Identify which cell holds the provided text, then report its [x, y] central coordinate. 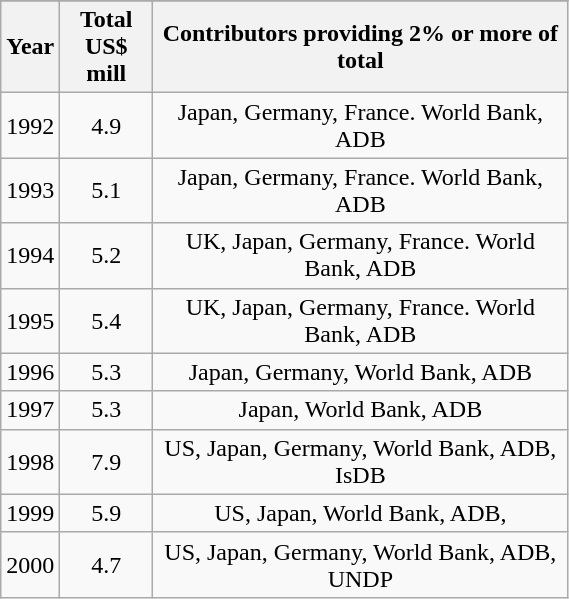
US, Japan, Germany, World Bank, ADB, IsDB [360, 462]
1994 [30, 256]
US, Japan, Germany, World Bank, ADB, UNDP [360, 564]
7.9 [106, 462]
Year [30, 47]
1996 [30, 372]
TotalUS$ mill [106, 47]
1998 [30, 462]
4.9 [106, 126]
1997 [30, 410]
Japan, World Bank, ADB [360, 410]
5.2 [106, 256]
5.9 [106, 513]
US, Japan, World Bank, ADB, [360, 513]
1995 [30, 320]
2000 [30, 564]
Contributors providing 2% or more of total [360, 47]
1992 [30, 126]
1993 [30, 190]
5.4 [106, 320]
1999 [30, 513]
Japan, Germany, World Bank, ADB [360, 372]
4.7 [106, 564]
5.1 [106, 190]
